Return [x, y] of the center of cell containing provided text 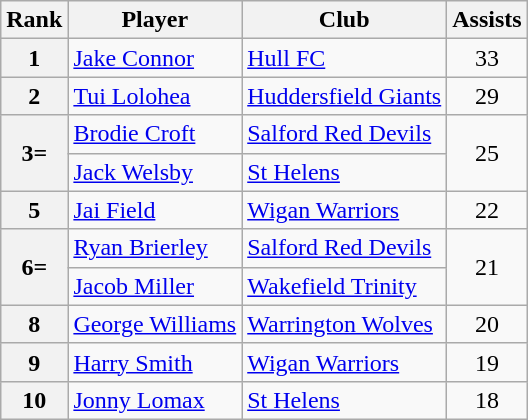
Warrington Wolves [344, 324]
29 [487, 96]
18 [487, 400]
George Williams [155, 324]
33 [487, 58]
6= [34, 267]
3= [34, 153]
Brodie Croft [155, 134]
Jai Field [155, 210]
10 [34, 400]
Jonny Lomax [155, 400]
9 [34, 362]
Player [155, 20]
Rank [34, 20]
1 [34, 58]
19 [487, 362]
Jacob Miller [155, 286]
Jake Connor [155, 58]
Huddersfield Giants [344, 96]
22 [487, 210]
Hull FC [344, 58]
5 [34, 210]
Assists [487, 20]
20 [487, 324]
8 [34, 324]
Ryan Brierley [155, 248]
25 [487, 153]
Wakefield Trinity [344, 286]
21 [487, 267]
Tui Lolohea [155, 96]
Club [344, 20]
Harry Smith [155, 362]
2 [34, 96]
Jack Welsby [155, 172]
